Locate the cell with the specified text and output its [x, y] center coordinate. 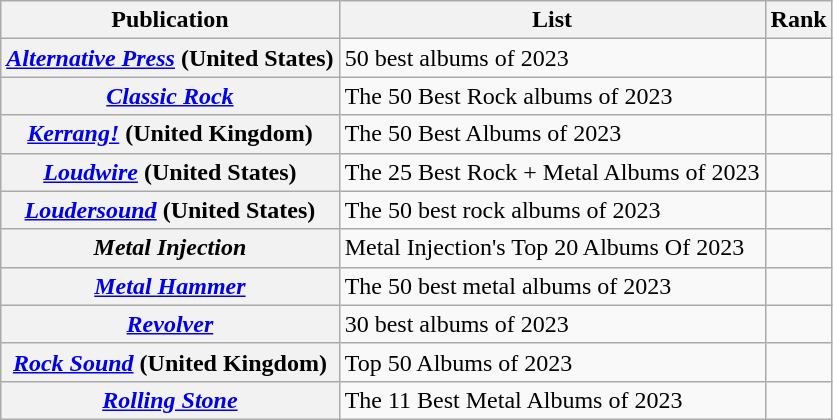
Rank [798, 20]
Kerrang! (United Kingdom) [170, 134]
The 50 Best Albums of 2023 [552, 134]
30 best albums of 2023 [552, 324]
Top 50 Albums of 2023 [552, 362]
The 50 Best Rock albums of 2023 [552, 96]
Classic Rock [170, 96]
Loudersound (United States) [170, 210]
50 best albums of 2023 [552, 58]
Metal Injection [170, 248]
The 50 best metal albums of 2023 [552, 286]
The 25 Best Rock + Metal Albums of 2023 [552, 172]
Metal Injection's Top 20 Albums Of 2023 [552, 248]
Alternative Press (United States) [170, 58]
Rock Sound (United Kingdom) [170, 362]
The 50 best rock albums of 2023 [552, 210]
Metal Hammer [170, 286]
Revolver [170, 324]
Publication [170, 20]
The 11 Best Metal Albums of 2023 [552, 400]
Rolling Stone [170, 400]
List [552, 20]
Loudwire (United States) [170, 172]
